Determine the [x, y] coordinate at the center of the cell enclosing the given text.  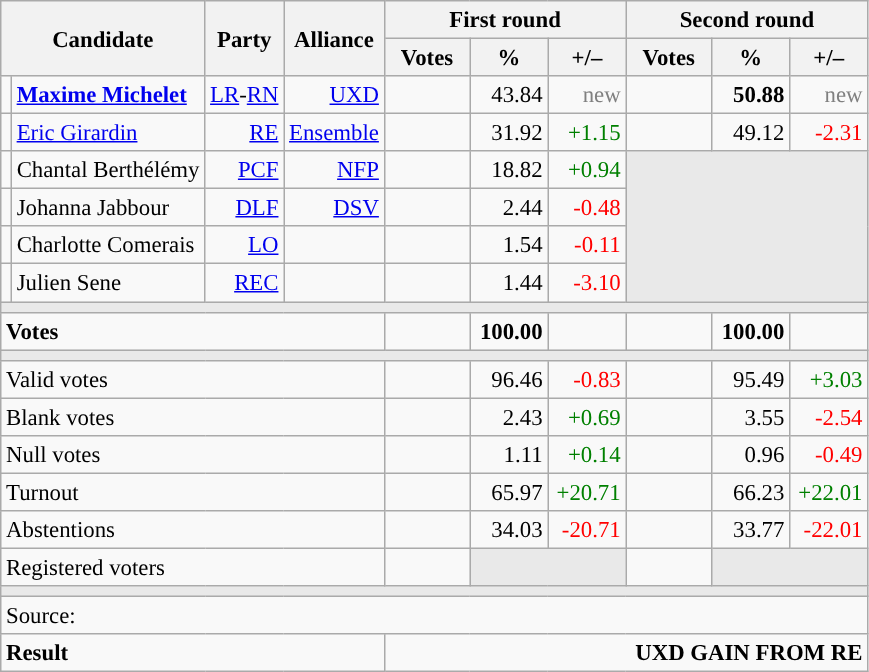
Registered voters [192, 567]
Abstentions [192, 530]
1.11 [509, 455]
65.97 [509, 492]
Ensemble [334, 133]
LR-RN [244, 95]
DLF [244, 208]
31.92 [509, 133]
+1.15 [587, 133]
Alliance [334, 38]
Valid votes [192, 379]
LO [244, 245]
18.82 [509, 170]
DSV [334, 208]
Chantal Berthélémy [108, 170]
1.54 [509, 245]
+0.94 [587, 170]
RE [244, 133]
-0.11 [587, 245]
Eric Girardin [108, 133]
Turnout [192, 492]
96.46 [509, 379]
-2.54 [829, 417]
3.55 [751, 417]
33.77 [751, 530]
+3.03 [829, 379]
95.49 [751, 379]
50.88 [751, 95]
-0.83 [587, 379]
-2.31 [829, 133]
+0.14 [587, 455]
66.23 [751, 492]
-20.71 [587, 530]
49.12 [751, 133]
Maxime Michelet [108, 95]
Candidate [103, 38]
Second round [747, 20]
2.43 [509, 417]
Party [244, 38]
-3.10 [587, 283]
Blank votes [192, 417]
Result [192, 653]
-0.48 [587, 208]
UXD [334, 95]
1.44 [509, 283]
+22.01 [829, 492]
43.84 [509, 95]
Charlotte Comerais [108, 245]
+0.69 [587, 417]
-0.49 [829, 455]
UXD GAIN FROM RE [626, 653]
First round [505, 20]
0.96 [751, 455]
-22.01 [829, 530]
REC [244, 283]
Johanna Jabbour [108, 208]
Source: [434, 616]
Julien Sene [108, 283]
Null votes [192, 455]
34.03 [509, 530]
2.44 [509, 208]
+20.71 [587, 492]
PCF [244, 170]
NFP [334, 170]
